From the cell containing the given text, extract its center point as (x, y) coordinate. 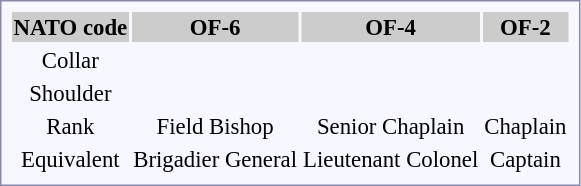
Captain (526, 159)
Brigadier General (216, 159)
Lieutenant Colonel (391, 159)
Senior Chaplain (391, 126)
Collar (70, 60)
Field Bishop (216, 126)
OF-4 (391, 27)
NATO code (70, 27)
OF-2 (526, 27)
Rank (70, 126)
Equivalent (70, 159)
Shoulder (70, 93)
OF-6 (216, 27)
Chaplain (526, 126)
